Pinpoint the cell where the given text exists, returning its [X, Y] midpoint coordinate. 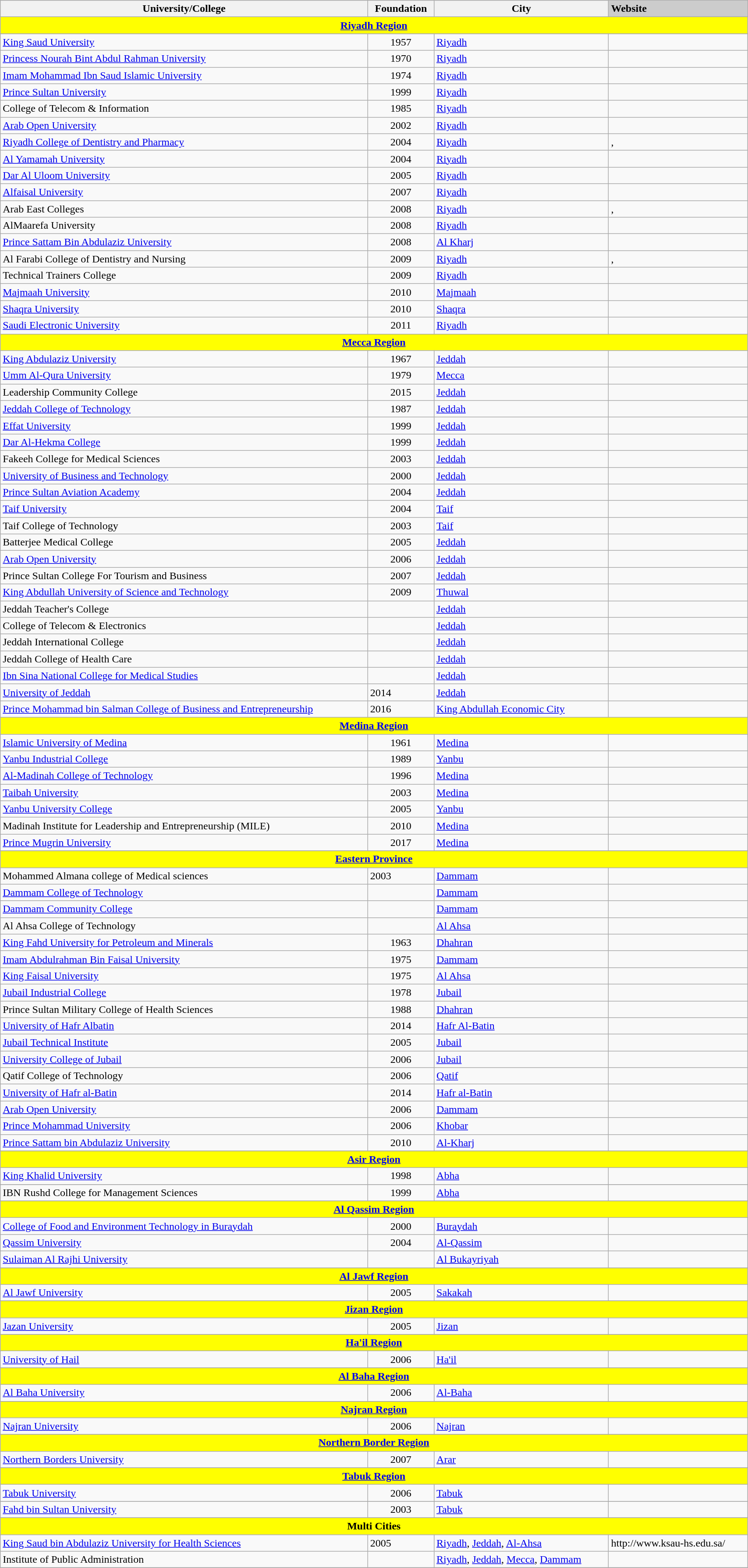
Fahd bin Sultan University [184, 1509]
Umm Al-Qura University [184, 375]
Effat University [184, 425]
Riyadh Region [374, 25]
Foundation [401, 9]
Al Qassim Region [374, 1209]
Islamic University of Medina [184, 743]
Mecca [521, 375]
Al Farabi College of Dentistry and Nursing [184, 259]
2017 [401, 842]
Taif College of Technology [184, 526]
1978 [401, 992]
Al Baha University [184, 1393]
Yanbu Industrial College [184, 759]
University of Jeddah [184, 692]
2011 [401, 326]
Hafr Al-Batin [521, 1026]
Khobar [521, 1126]
Jeddah International College [184, 642]
King Saud University [184, 42]
Thuwal [521, 592]
Al-Baha [521, 1393]
Najran Region [374, 1409]
http://www.ksau-hs.edu.sa/ [678, 1543]
Prince Mohammad bin Salman College of Business and Entrepreneurship [184, 709]
King Abdulaziz University [184, 359]
Al Jawf University [184, 1293]
Dammam College of Technology [184, 892]
Al Kharj [521, 242]
Arab East Colleges [184, 209]
Jeddah College of Technology [184, 409]
1961 [401, 743]
City [521, 9]
Prince Sultan University [184, 92]
Multi Cities [374, 1526]
Al-Kharj [521, 1143]
Technical Trainers College [184, 276]
Qassim University [184, 1242]
Dar Al-Hekma College [184, 442]
King Saud bin Abdulaziz University for Health Sciences [184, 1543]
1987 [401, 409]
Alfaisal University [184, 192]
King Abdullah University of Science and Technology [184, 592]
University College of Jubail [184, 1059]
King Abdullah Economic City [521, 709]
Mecca Region [374, 342]
Taif University [184, 509]
Jeddah College of Health Care [184, 659]
Northern Borders University [184, 1459]
Al Jawf Region [374, 1276]
Jubail Technical Institute [184, 1043]
Al Ahsa College of Technology [184, 926]
1970 [401, 59]
Imam Mohammad Ibn Saud Islamic University [184, 75]
Prince Sultan Aviation Academy [184, 492]
University of Business and Technology [184, 475]
Prince Mohammad University [184, 1126]
Northern Border Region [374, 1443]
Mohammed Almana college of Medical sciences [184, 876]
Al Yamamah University [184, 159]
College of Telecom & Information [184, 109]
2002 [401, 125]
Arar [521, 1459]
Asir Region [374, 1159]
Sulaiman Al Rajhi University [184, 1259]
Jizan [521, 1326]
Al-Qassim [521, 1242]
Majmaah University [184, 292]
Qatif College of Technology [184, 1076]
Hafr al-Batin [521, 1093]
Jazan University [184, 1326]
Al-Madinah College of Technology [184, 776]
College of Food and Environment Technology in Buraydah [184, 1226]
University of Hafr Albatin [184, 1026]
2016 [401, 709]
Tabuk University [184, 1493]
Prince Mugrin University [184, 842]
Fakeeh College for Medical Sciences [184, 459]
College of Telecom & Electronics [184, 626]
University of Hail [184, 1359]
Shaqra University [184, 309]
1985 [401, 109]
1998 [401, 1176]
Prince Sultan Military College of Health Sciences [184, 1009]
Prince Sultan College For Tourism and Business [184, 576]
Ha'il Region [374, 1343]
Princess Nourah Bint Abdul Rahman University [184, 59]
Riyadh, Jeddah, Al-Ahsa [521, 1543]
Majmaah [521, 292]
Imam Abdulrahman Bin Faisal University [184, 959]
1979 [401, 375]
Jubail Industrial College [184, 992]
Yanbu University College [184, 809]
IBN Rushd College for Management Sciences [184, 1193]
1989 [401, 759]
King Fahd University for Petroleum and Minerals [184, 942]
Dammam Community College [184, 909]
University of Hafr al-Batin [184, 1093]
2015 [401, 392]
Najran University [184, 1426]
King Faisal University [184, 976]
Ha'il [521, 1359]
Saudi Electronic University [184, 326]
Medina Region [374, 726]
Jeddah Teacher's College [184, 609]
1967 [401, 359]
Ibn Sina National College for Medical Studies [184, 676]
Institute of Public Administration [184, 1560]
1996 [401, 776]
Sakakah [521, 1293]
Buraydah [521, 1226]
1957 [401, 42]
Eastern Province [374, 859]
1988 [401, 1009]
Madinah Institute for Leadership and Entrepreneurship (MILE) [184, 826]
AlMaarefa University [184, 226]
Dar Al Uloom University [184, 175]
Al Bukayriyah [521, 1259]
King Khalid University [184, 1176]
Qatif [521, 1076]
Najran [521, 1426]
University/College [184, 9]
Al Baha Region [374, 1376]
Tabuk Region [374, 1476]
Shaqra [521, 309]
1974 [401, 75]
Riyadh, Jeddah, Mecca, Dammam [521, 1560]
Riyadh College of Dentistry and Pharmacy [184, 142]
Jizan Region [374, 1310]
Leadership Community College [184, 392]
Batterjee Medical College [184, 542]
Taibah University [184, 793]
Prince Sattam Bin Abdulaziz University [184, 242]
Website [678, 9]
Prince Sattam bin Abdulaziz University [184, 1143]
1963 [401, 942]
